Search for the cell housing the specified text and yield its (x, y) center coordinate. 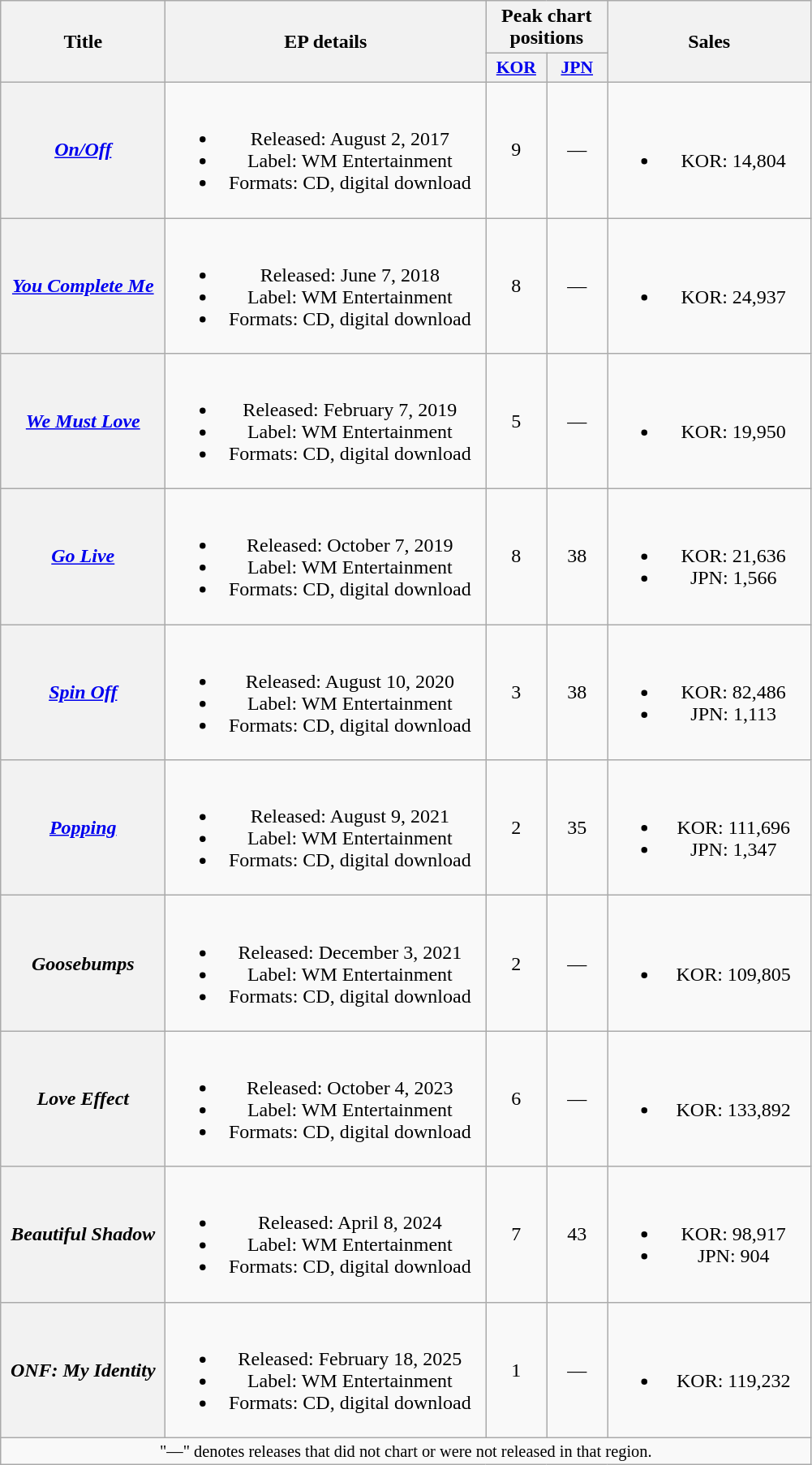
Title (83, 42)
We Must Love (83, 422)
Goosebumps (83, 964)
KOR: 19,950 (709, 422)
Released: October 4, 2023Label: WM EntertainmentFormats: CD, digital download (326, 1098)
JPN (578, 68)
Released: August 2, 2017Label: WM EntertainmentFormats: CD, digital download (326, 149)
9 (516, 149)
KOR (516, 68)
Released: December 3, 2021Label: WM EntertainmentFormats: CD, digital download (326, 964)
Beautiful Shadow (83, 1235)
5 (516, 422)
KOR: 82,486JPN: 1,113 (709, 693)
1 (516, 1369)
ONF: My Identity (83, 1369)
On/Off (83, 149)
KOR: 111,696JPN: 1,347 (709, 827)
KOR: 14,804 (709, 149)
Released: April 8, 2024Label: WM EntertainmentFormats: CD, digital download (326, 1235)
Spin Off (83, 693)
Sales (709, 42)
43 (578, 1235)
Released: October 7, 2019Label: WM EntertainmentFormats: CD, digital download (326, 556)
Released: August 10, 2020Label: WM EntertainmentFormats: CD, digital download (326, 693)
KOR: 98,917JPN: 904 (709, 1235)
KOR: 109,805 (709, 964)
35 (578, 827)
Peak chart positions (547, 28)
Released: August 9, 2021Label: WM EntertainmentFormats: CD, digital download (326, 827)
3 (516, 693)
7 (516, 1235)
Released: February 18, 2025Label: WM EntertainmentFormats: CD, digital download (326, 1369)
KOR: 119,232 (709, 1369)
Popping (83, 827)
You Complete Me (83, 286)
EP details (326, 42)
KOR: 24,937 (709, 286)
Love Effect (83, 1098)
Released: June 7, 2018Label: WM EntertainmentFormats: CD, digital download (326, 286)
KOR: 21,636JPN: 1,566 (709, 556)
Released: February 7, 2019Label: WM EntertainmentFormats: CD, digital download (326, 422)
"—" denotes releases that did not chart or were not released in that region. (406, 1451)
Go Live (83, 556)
6 (516, 1098)
KOR: 133,892 (709, 1098)
